Return (x, y) of the center of cell containing provided text 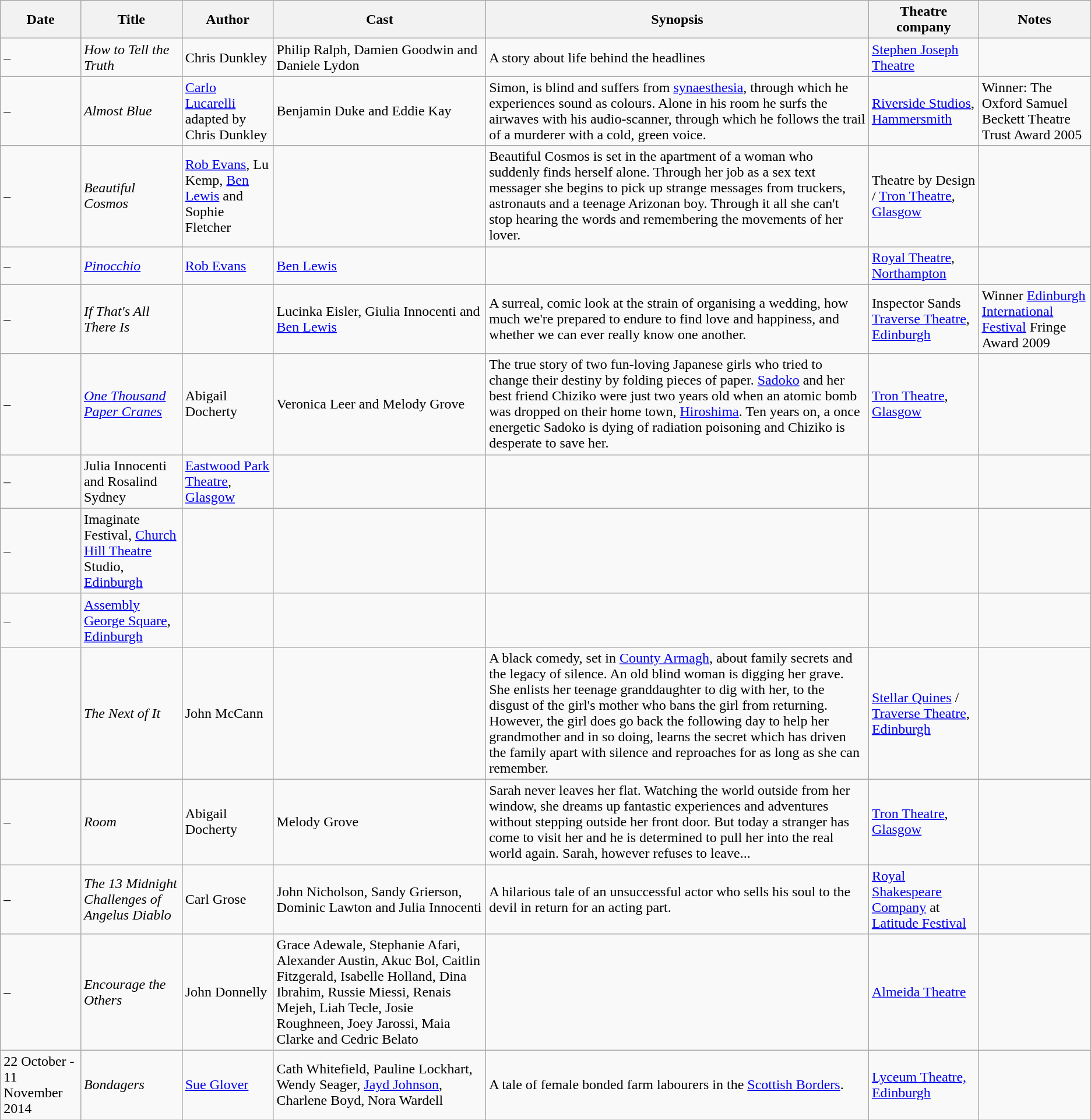
Chris Dunkley (227, 57)
Title (131, 20)
John Nicholson, Sandy Grierson, Dominic Lawton and Julia Innocenti (380, 900)
Julia Innocenti and Rosalind Sydney (131, 481)
Author (227, 20)
Synopsis (677, 20)
Royal Theatre, Northampton (923, 266)
If That's All There Is (131, 319)
Inspector Sands Traverse Theatre, Edinburgh (923, 319)
Carl Grose (227, 900)
One Thousand Paper Cranes (131, 404)
Cath Whitefield, Pauline Lockhart, Wendy Seager, Jayd Johnson, Charlene Boyd, Nora Wardell (380, 1085)
Pinocchio (131, 266)
Assembly George Square, Edinburgh (131, 620)
Philip Ralph, Damien Goodwin and Daniele Lydon (380, 57)
How to Tell the Truth (131, 57)
Winner: The Oxford Samuel Beckett Theatre Trust Award 2005 (1034, 111)
Date (41, 20)
The 13 Midnight Challenges of Angelus Diablo (131, 900)
Almeida Theatre (923, 992)
22 October - 11 November 2014 (41, 1085)
Melody Grove (380, 822)
Beautiful Cosmos (131, 196)
Rob Evans, Lu Kemp, Ben Lewis and Sophie Fletcher (227, 196)
A hilarious tale of an unsuccessful actor who sells his soul to the devil in return for an acting part. (677, 900)
Encourage the Others (131, 992)
Lyceum Theatre, Edinburgh (923, 1085)
Stellar Quines / Traverse Theatre, Edinburgh (923, 713)
Carlo Lucarelli adapted by Chris Dunkley (227, 111)
Riverside Studios, Hammersmith (923, 111)
Ben Lewis (380, 266)
John Donnelly (227, 992)
Benjamin Duke and Eddie Kay (380, 111)
The Next of It (131, 713)
Royal Shakespeare Company at Latitude Festival (923, 900)
Almost Blue (131, 111)
Room (131, 822)
Notes (1034, 20)
Theatre company (923, 20)
John McCann (227, 713)
Sue Glover (227, 1085)
Eastwood Park Theatre, Glasgow (227, 481)
Veronica Leer and Melody Grove (380, 404)
Bondagers (131, 1085)
Rob Evans (227, 266)
Lucinka Eisler, Giulia Innocenti and Ben Lewis (380, 319)
Stephen Joseph Theatre (923, 57)
Imaginate Festival, Church Hill Theatre Studio, Edinburgh (131, 551)
A tale of female bonded farm labourers in the Scottish Borders. (677, 1085)
Winner Edinburgh International Festival Fringe Award 2009 (1034, 319)
A story about life behind the headlines (677, 57)
Theatre by Design / Tron Theatre, Glasgow (923, 196)
Cast (380, 20)
